Return [x, y] of the center of cell containing provided text 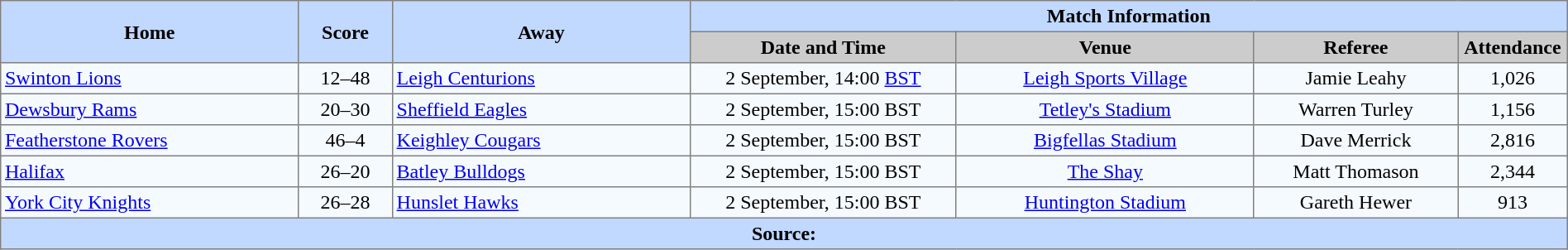
913 [1513, 203]
Dave Merrick [1355, 141]
Tetley's Stadium [1105, 109]
Swinton Lions [150, 79]
Batley Bulldogs [541, 171]
Dewsbury Rams [150, 109]
Bigfellas Stadium [1105, 141]
Home [150, 31]
Matt Thomason [1355, 171]
Score [346, 31]
2,344 [1513, 171]
Warren Turley [1355, 109]
26–20 [346, 171]
Referee [1355, 47]
26–28 [346, 203]
Sheffield Eagles [541, 109]
Leigh Centurions [541, 79]
1,156 [1513, 109]
Away [541, 31]
Huntington Stadium [1105, 203]
Featherstone Rovers [150, 141]
Match Information [1128, 17]
Keighley Cougars [541, 141]
2 September, 14:00 BST [823, 79]
Date and Time [823, 47]
Source: [784, 233]
46–4 [346, 141]
Jamie Leahy [1355, 79]
Halifax [150, 171]
Venue [1105, 47]
Hunslet Hawks [541, 203]
1,026 [1513, 79]
2,816 [1513, 141]
12–48 [346, 79]
The Shay [1105, 171]
Leigh Sports Village [1105, 79]
York City Knights [150, 203]
20–30 [346, 109]
Attendance [1513, 47]
Gareth Hewer [1355, 203]
